Detect which cell encompasses the target text, then output its (x, y) center coordinate. 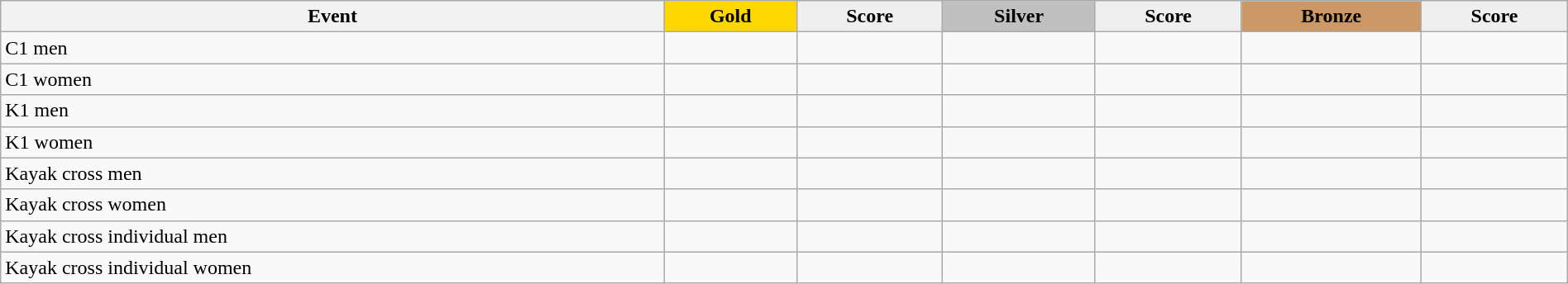
Gold (730, 17)
C1 men (332, 48)
Kayak cross individual men (332, 236)
Silver (1019, 17)
C1 women (332, 79)
Kayak cross men (332, 173)
Kayak cross individual women (332, 267)
K1 men (332, 111)
K1 women (332, 142)
Event (332, 17)
Bronze (1331, 17)
Kayak cross women (332, 205)
